Output the (X, Y) coordinate of the center of the cell containing the given text.  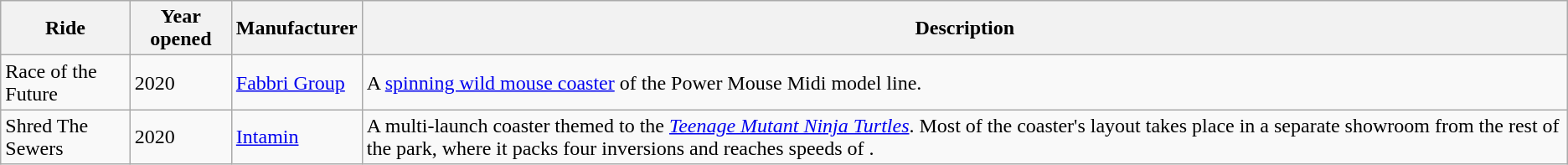
Description (965, 28)
Year opened (181, 28)
Fabbri Group (297, 82)
Race of the Future (65, 82)
Shred The Sewers (65, 137)
A spinning wild mouse coaster of the Power Mouse Midi model line. (965, 82)
Ride (65, 28)
Intamin (297, 137)
Manufacturer (297, 28)
